Output the (X, Y) coordinate of the center of the cell containing the given text.  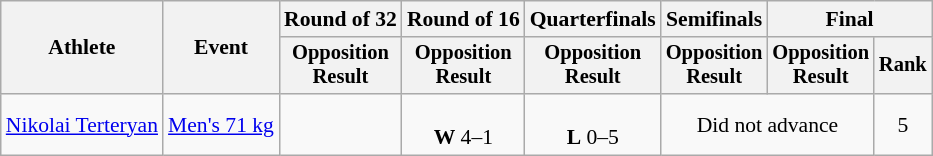
L 0–5 (593, 124)
Athlete (82, 48)
Round of 32 (340, 19)
Nikolai Terteryan (82, 124)
Semifinals (714, 19)
Round of 16 (464, 19)
Did not advance (768, 124)
Rank (903, 66)
Final (849, 19)
5 (903, 124)
Men's 71 kg (221, 124)
W 4–1 (464, 124)
Quarterfinals (593, 19)
Event (221, 48)
